Capture the cell that displays the provided text and extract its [X, Y] central coordinate. 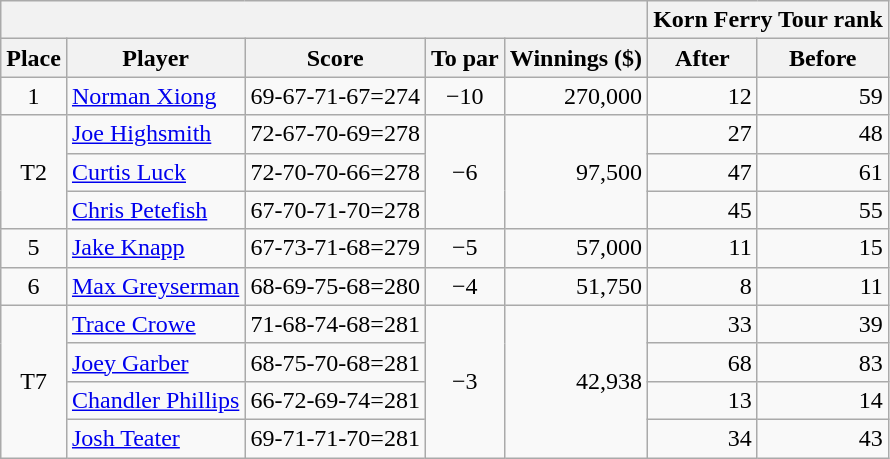
Joe Highsmith [155, 134]
Player [155, 58]
27 [703, 134]
8 [703, 286]
6 [34, 286]
−5 [464, 248]
72-67-70-69=278 [336, 134]
68-69-75-68=280 [336, 286]
Before [822, 58]
Chris Petefish [155, 210]
T2 [34, 172]
42,938 [576, 381]
33 [703, 324]
61 [822, 172]
48 [822, 134]
1 [34, 96]
71-68-74-68=281 [336, 324]
To par [464, 58]
−4 [464, 286]
39 [822, 324]
59 [822, 96]
Winnings ($) [576, 58]
97,500 [576, 172]
15 [822, 248]
Josh Teater [155, 438]
67-70-71-70=278 [336, 210]
12 [703, 96]
Curtis Luck [155, 172]
5 [34, 248]
Jake Knapp [155, 248]
Chandler Phillips [155, 400]
34 [703, 438]
Joey Garber [155, 362]
13 [703, 400]
68-75-70-68=281 [336, 362]
69-71-71-70=281 [336, 438]
55 [822, 210]
After [703, 58]
83 [822, 362]
47 [703, 172]
45 [703, 210]
51,750 [576, 286]
270,000 [576, 96]
Place [34, 58]
Korn Ferry Tour rank [768, 20]
43 [822, 438]
14 [822, 400]
Score [336, 58]
68 [703, 362]
−3 [464, 381]
−6 [464, 172]
Trace Crowe [155, 324]
67-73-71-68=279 [336, 248]
T7 [34, 381]
−10 [464, 96]
72-70-70-66=278 [336, 172]
66-72-69-74=281 [336, 400]
Norman Xiong [155, 96]
69-67-71-67=274 [336, 96]
57,000 [576, 248]
Max Greyserman [155, 286]
